Scan for the cell matching the given text and deliver its [X, Y] coordinate at center. 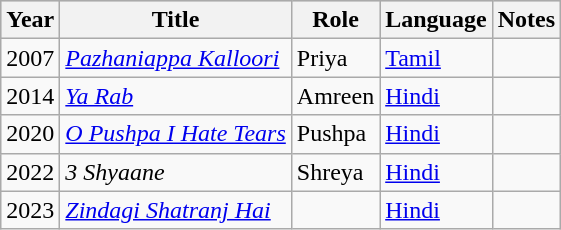
3 Shyaane [176, 172]
Priya [335, 58]
Ya Rab [176, 96]
Year [30, 20]
2022 [30, 172]
Shreya [335, 172]
2020 [30, 134]
Role [335, 20]
Language [436, 20]
Zindagi Shatranj Hai [176, 210]
Notes [526, 20]
2007 [30, 58]
Tamil [436, 58]
2023 [30, 210]
O Pushpa I Hate Tears [176, 134]
Pushpa [335, 134]
2014 [30, 96]
Pazhaniappa Kalloori [176, 58]
Title [176, 20]
Amreen [335, 96]
